Search for the cell housing the specified text and yield its [X, Y] center coordinate. 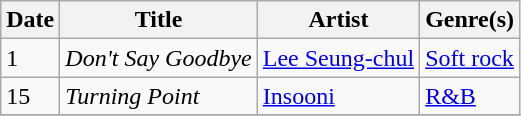
Genre(s) [470, 20]
1 [30, 58]
15 [30, 96]
Date [30, 20]
Insooni [338, 96]
R&B [470, 96]
Don't Say Goodbye [158, 58]
Turning Point [158, 96]
Soft rock [470, 58]
Artist [338, 20]
Lee Seung-chul [338, 58]
Title [158, 20]
